Provide the [x, y] coordinate of the cell's center where the given text is located.  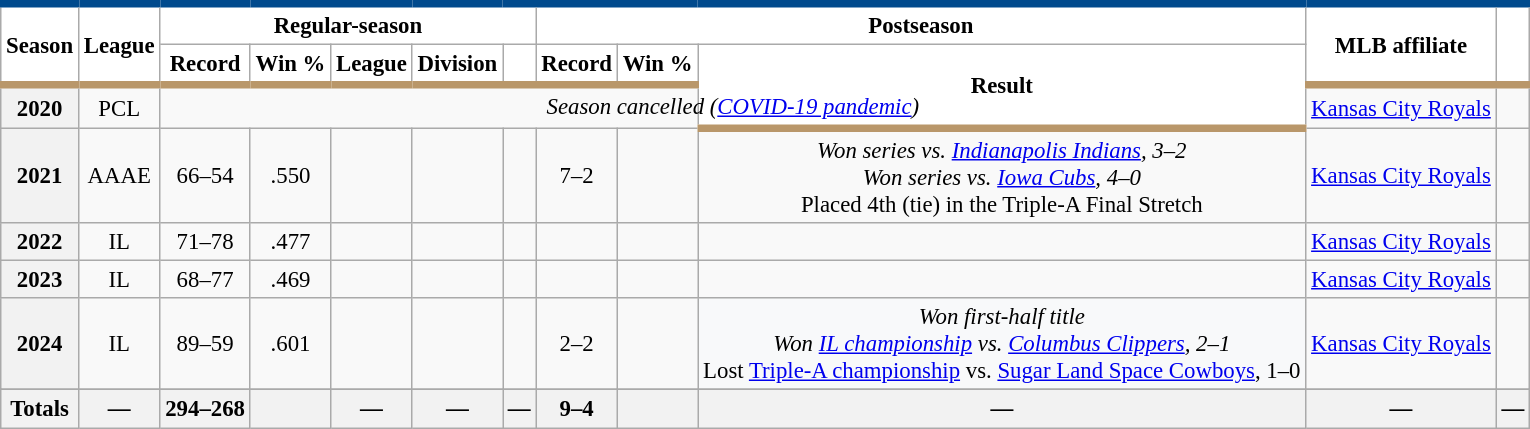
Result [1002, 87]
2023 [40, 280]
68–77 [205, 280]
Won series vs. Indianapolis Indians, 3–2Won series vs. Iowa Cubs, 4–0Placed 4th (tie) in the Triple-A Final Stretch [1002, 176]
Totals [40, 409]
2022 [40, 242]
MLB affiliate [1401, 44]
294–268 [205, 409]
Regular-season [348, 24]
2021 [40, 176]
.477 [290, 242]
2024 [40, 344]
89–59 [205, 344]
Division [457, 66]
71–78 [205, 242]
9–4 [576, 409]
Postseason [921, 24]
Season [40, 44]
PCL [118, 107]
Season cancelled (COVID-19 pandemic) [733, 107]
.469 [290, 280]
AAAE [118, 176]
7–2 [576, 176]
.550 [290, 176]
2–2 [576, 344]
.601 [290, 344]
Won first-half titleWon IL championship vs. Columbus Clippers, 2–1Lost Triple-A championship vs. Sugar Land Space Cowboys, 1–0 [1002, 344]
66–54 [205, 176]
2020 [40, 107]
